Capture the cell that displays the provided text and extract its [X, Y] central coordinate. 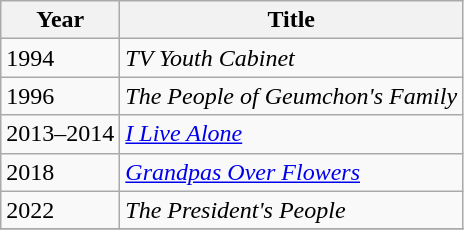
The People of Geumchon's Family [292, 96]
I Live Alone [292, 134]
2018 [60, 172]
Year [60, 20]
1996 [60, 96]
2022 [60, 210]
The President's People [292, 210]
Grandpas Over Flowers [292, 172]
2013–2014 [60, 134]
1994 [60, 58]
Title [292, 20]
TV Youth Cabinet [292, 58]
